Provide the [X, Y] coordinate of the cell's center where the given text is located.  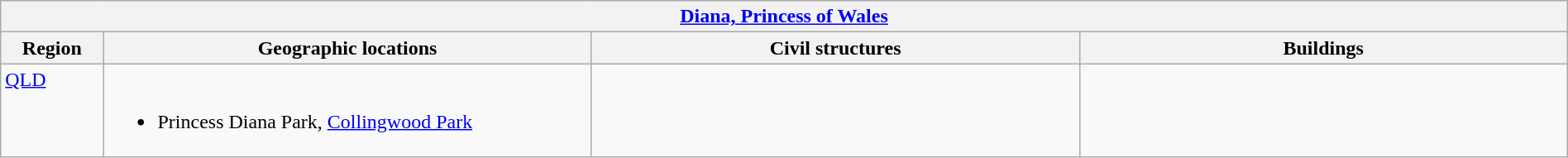
Diana, Princess of Wales [784, 17]
QLD [52, 111]
Region [52, 48]
Princess Diana Park, Collingwood Park [347, 111]
Buildings [1323, 48]
Civil structures [835, 48]
Geographic locations [347, 48]
